Return the [x, y] coordinate for the center point of the cell that contains the specified text.  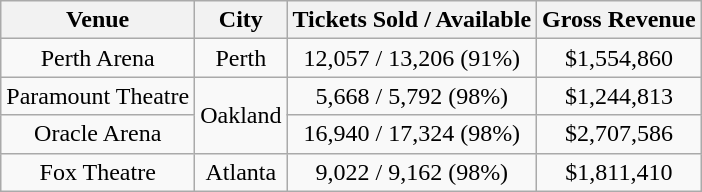
$1,244,813 [620, 96]
Oakland [241, 115]
Venue [98, 20]
5,668 / 5,792 (98%) [412, 96]
$1,811,410 [620, 172]
Perth [241, 58]
16,940 / 17,324 (98%) [412, 134]
Fox Theatre [98, 172]
Atlanta [241, 172]
Gross Revenue [620, 20]
$2,707,586 [620, 134]
9,022 / 9,162 (98%) [412, 172]
City [241, 20]
Oracle Arena [98, 134]
12,057 / 13,206 (91%) [412, 58]
$1,554,860 [620, 58]
Perth Arena [98, 58]
Tickets Sold / Available [412, 20]
Paramount Theatre [98, 96]
